Determine the (X, Y) coordinate at the center of the cell enclosing the given text.  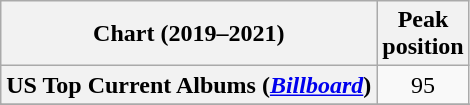
Chart (2019–2021) (189, 34)
Peakposition (423, 34)
US Top Current Albums (Billboard) (189, 85)
95 (423, 85)
